Provide the (x, y) coordinate of the cell's center where the given text is located.  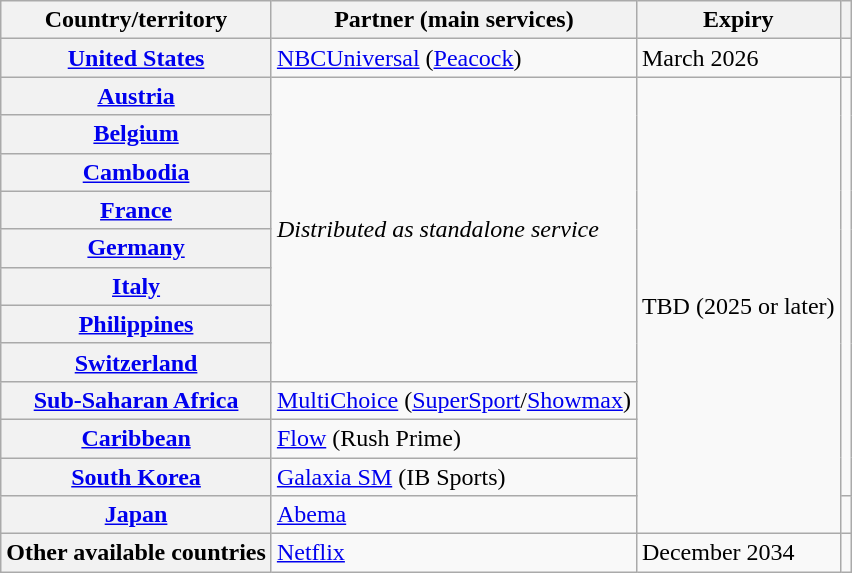
Country/territory (136, 20)
South Korea (136, 477)
TBD (2025 or later) (738, 306)
Galaxia SM (IB Sports) (454, 477)
Sub-Saharan Africa (136, 400)
France (136, 210)
Distributed as standalone service (454, 229)
Expiry (738, 20)
Switzerland (136, 362)
Austria (136, 96)
Caribbean (136, 438)
Italy (136, 286)
Philippines (136, 324)
NBCUniversal (Peacock) (454, 58)
Japan (136, 515)
March 2026 (738, 58)
Abema (454, 515)
United States (136, 58)
MultiChoice (SuperSport/Showmax) (454, 400)
December 2034 (738, 553)
Germany (136, 248)
Partner (main services) (454, 20)
Netflix (454, 553)
Other available countries (136, 553)
Belgium (136, 134)
Flow (Rush Prime) (454, 438)
Cambodia (136, 172)
